Provide the (x, y) coordinate of the cell's center where the given text is located.  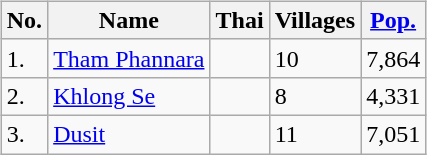
Tham Phannara (129, 58)
Khlong Se (129, 96)
8 (315, 96)
Pop. (394, 20)
10 (315, 58)
7,051 (394, 134)
Thai (240, 20)
7,864 (394, 58)
Dusit (129, 134)
Villages (315, 20)
No. (24, 20)
4,331 (394, 96)
2. (24, 96)
Name (129, 20)
11 (315, 134)
1. (24, 58)
3. (24, 134)
